Scan for the cell matching the given text and deliver its (x, y) coordinate at center. 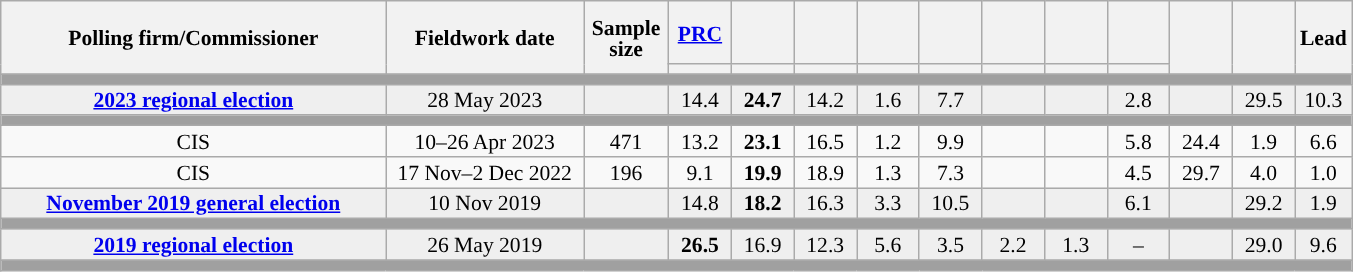
Sample size (626, 38)
2023 regional election (194, 100)
14.8 (700, 204)
12.3 (826, 244)
10.3 (1324, 100)
26 May 2019 (485, 244)
2019 regional election (194, 244)
3.5 (950, 244)
471 (626, 142)
17 Nov–2 Dec 2022 (485, 172)
7.3 (950, 172)
16.3 (826, 204)
29.5 (1264, 100)
10–26 Apr 2023 (485, 142)
16.9 (762, 244)
18.2 (762, 204)
9.9 (950, 142)
PRC (700, 32)
23.1 (762, 142)
29.2 (1264, 204)
26.5 (700, 244)
1.0 (1324, 172)
10 Nov 2019 (485, 204)
13.2 (700, 142)
29.7 (1202, 172)
14.4 (700, 100)
1.6 (888, 100)
196 (626, 172)
4.0 (1264, 172)
28 May 2023 (485, 100)
6.6 (1324, 142)
1.2 (888, 142)
Polling firm/Commissioner (194, 38)
9.1 (700, 172)
16.5 (826, 142)
10.5 (950, 204)
14.2 (826, 100)
18.9 (826, 172)
19.9 (762, 172)
5.6 (888, 244)
2.8 (1138, 100)
5.8 (1138, 142)
– (1138, 244)
7.7 (950, 100)
4.5 (1138, 172)
9.6 (1324, 244)
Lead (1324, 38)
2.2 (1014, 244)
29.0 (1264, 244)
24.4 (1202, 142)
24.7 (762, 100)
3.3 (888, 204)
November 2019 general election (194, 204)
Fieldwork date (485, 38)
6.1 (1138, 204)
